Output the (x, y) coordinate of the center of the cell containing the given text.  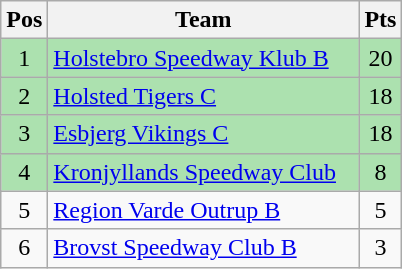
20 (380, 58)
Holstebro Speedway Klub B (204, 58)
2 (24, 96)
Esbjerg Vikings C (204, 134)
8 (380, 172)
Brovst Speedway Club B (204, 248)
Region Varde Outrup B (204, 210)
Holsted Tigers C (204, 96)
1 (24, 58)
Kronjyllands Speedway Club (204, 172)
Pos (24, 20)
Team (204, 20)
Pts (380, 20)
4 (24, 172)
6 (24, 248)
